Determine the [X, Y] coordinate at the center of the cell enclosing the given text.  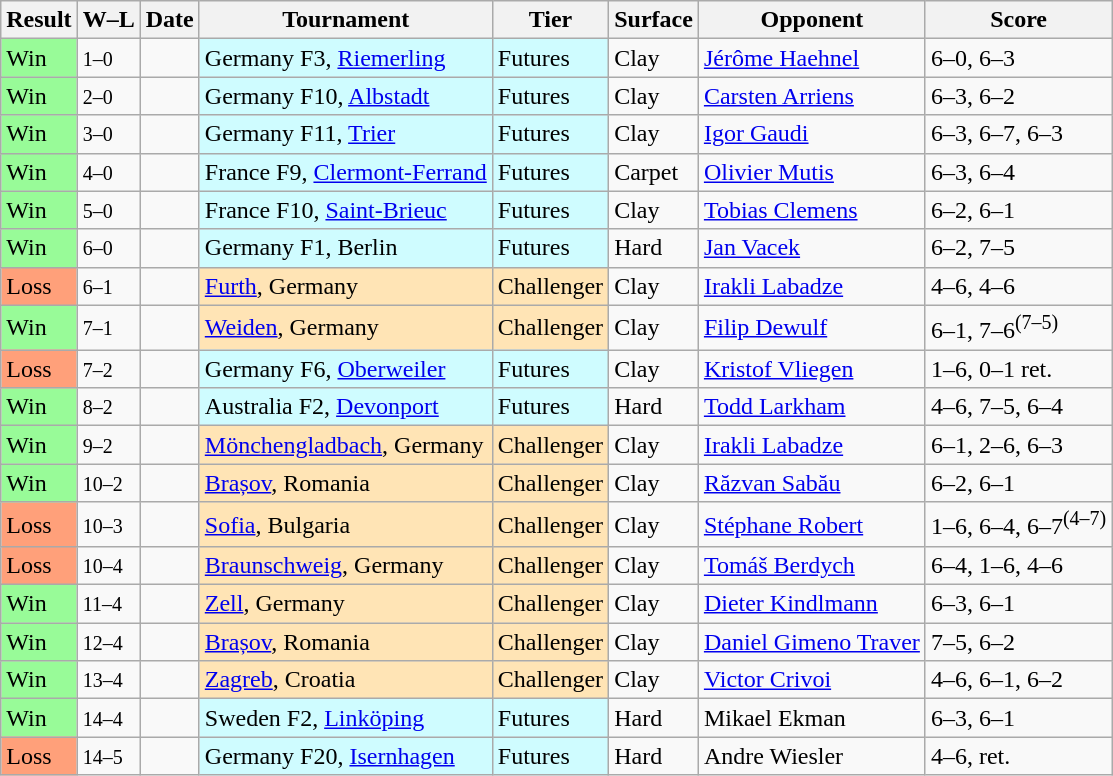
Australia F2, Devonport [346, 407]
Score [1018, 20]
Carpet [654, 172]
Zell, Germany [346, 604]
9–2 [108, 445]
Todd Larkham [812, 407]
Tobias Clemens [812, 210]
7–5, 6–2 [1018, 642]
Germany F6, Oberweiler [346, 369]
4–6, 6–1, 6–2 [1018, 680]
Germany F20, Isernhagen [346, 756]
7–1 [108, 328]
Tomáš Berdych [812, 566]
Andre Wiesler [812, 756]
1–6, 6–4, 6–7(4–7) [1018, 524]
6–3, 6–7, 6–3 [1018, 134]
12–4 [108, 642]
1–0 [108, 58]
Filip Dewulf [812, 328]
Dieter Kindlmann [812, 604]
Daniel Gimeno Traver [812, 642]
Tier [550, 20]
13–4 [108, 680]
6–1, 7–6(7–5) [1018, 328]
6–0, 6–3 [1018, 58]
10–2 [108, 483]
7–2 [108, 369]
Sofia, Bulgaria [346, 524]
6–3, 6–2 [1018, 96]
Jérôme Haehnel [812, 58]
W–L [108, 20]
Weiden, Germany [346, 328]
Germany F1, Berlin [346, 248]
Mikael Ekman [812, 718]
2–0 [108, 96]
France F10, Saint-Brieuc [346, 210]
Olivier Mutis [812, 172]
Mönchengladbach, Germany [346, 445]
Răzvan Sabău [812, 483]
14–5 [108, 756]
Date [170, 20]
6–0 [108, 248]
Kristof Vliegen [812, 369]
Braunschweig, Germany [346, 566]
6–3, 6–4 [1018, 172]
3–0 [108, 134]
6–1 [108, 286]
5–0 [108, 210]
6–4, 1–6, 4–6 [1018, 566]
6–1, 2–6, 6–3 [1018, 445]
Carsten Arriens [812, 96]
Victor Crivoi [812, 680]
Zagreb, Croatia [346, 680]
4–6, 4–6 [1018, 286]
Igor Gaudi [812, 134]
6–2, 7–5 [1018, 248]
Germany F11, Trier [346, 134]
Opponent [812, 20]
Sweden F2, Linköping [346, 718]
Germany F10, Albstadt [346, 96]
Jan Vacek [812, 248]
4–6, ret. [1018, 756]
Germany F3, Riemerling [346, 58]
10–3 [108, 524]
14–4 [108, 718]
Surface [654, 20]
1–6, 0–1 ret. [1018, 369]
4–6, 7–5, 6–4 [1018, 407]
Stéphane Robert [812, 524]
Tournament [346, 20]
4–0 [108, 172]
Result [39, 20]
10–4 [108, 566]
8–2 [108, 407]
Furth, Germany [346, 286]
France F9, Clermont-Ferrand [346, 172]
11–4 [108, 604]
